Pinpoint the cell where the given text exists, returning its [X, Y] midpoint coordinate. 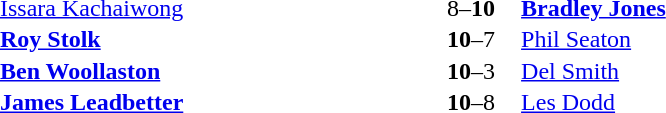
10–7 [471, 39]
10–3 [471, 71]
